Output the [X, Y] coordinate of the center of the cell containing the given text.  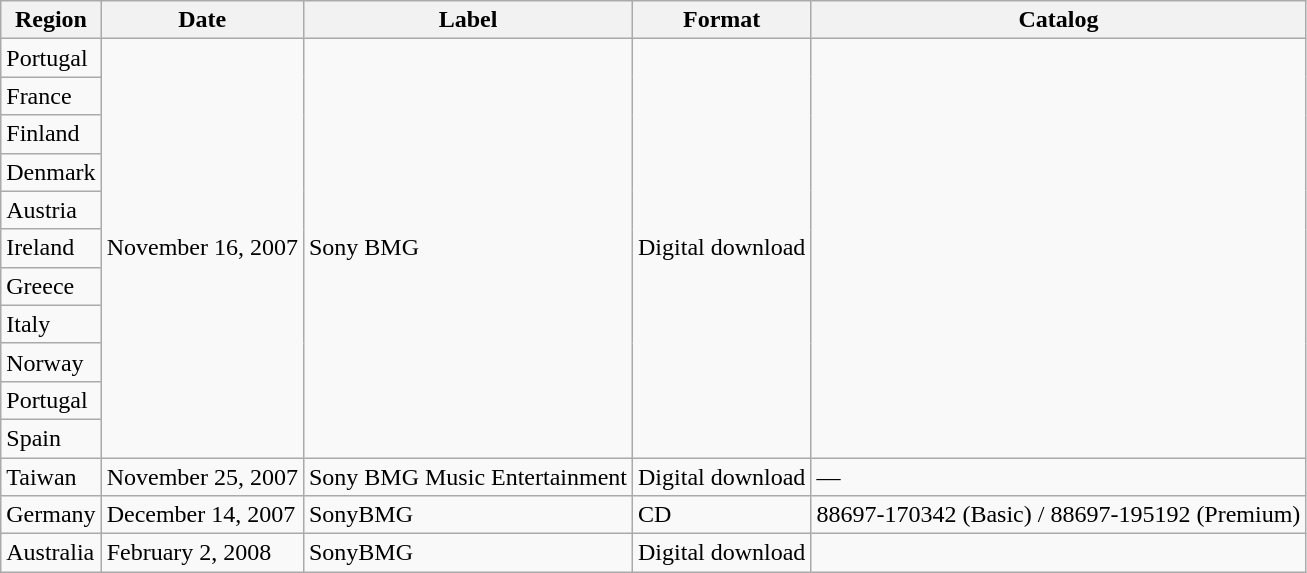
CD [722, 515]
Germany [51, 515]
Taiwan [51, 477]
November 25, 2007 [202, 477]
Spain [51, 438]
Austria [51, 210]
Sony BMG [468, 248]
Label [468, 20]
Ireland [51, 248]
Norway [51, 362]
Format [722, 20]
Date [202, 20]
— [1058, 477]
Greece [51, 286]
November 16, 2007 [202, 248]
France [51, 96]
Sony BMG Music Entertainment [468, 477]
February 2, 2008 [202, 553]
88697-170342 (Basic) / 88697-195192 (Premium) [1058, 515]
Italy [51, 324]
Region [51, 20]
Australia [51, 553]
Finland [51, 134]
December 14, 2007 [202, 515]
Catalog [1058, 20]
Denmark [51, 172]
